Determine the (X, Y) coordinate at the center of the cell enclosing the given text.  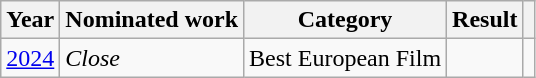
Close (152, 58)
Nominated work (152, 20)
Result (485, 20)
Year (30, 20)
2024 (30, 58)
Best European Film (346, 58)
Category (346, 20)
